Capture the cell that displays the provided text and extract its (x, y) central coordinate. 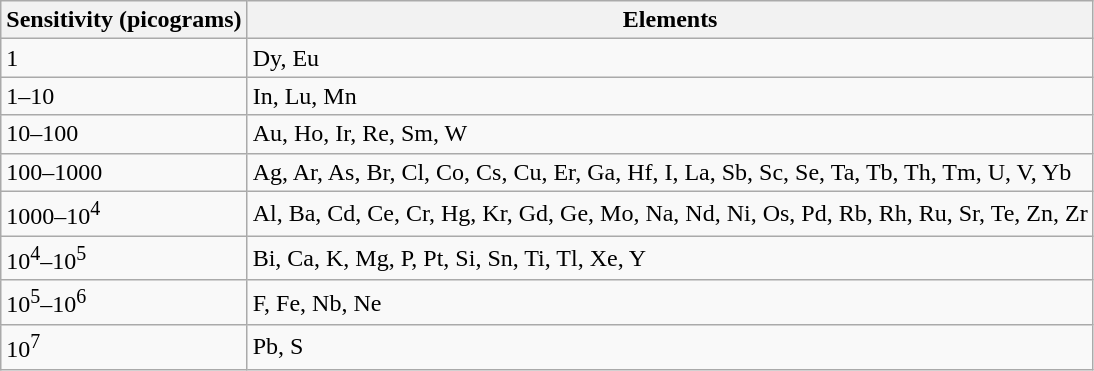
1 (124, 58)
F, Fe, Nb, Ne (670, 302)
107 (124, 348)
1000–104 (124, 214)
Au, Ho, Ir, Re, Sm, W (670, 134)
Bi, Ca, K, Mg, P, Pt, Si, Sn, Ti, Tl, Xe, Y (670, 258)
100–1000 (124, 172)
Ag, Ar, As, Br, Cl, Co, Cs, Cu, Er, Ga, Hf, I, La, Sb, Sc, Se, Ta, Tb, Th, Tm, U, V, Yb (670, 172)
1–10 (124, 96)
Sensitivity (picograms) (124, 20)
105–106 (124, 302)
104–105 (124, 258)
10–100 (124, 134)
Al, Ba, Cd, Ce, Cr, Hg, Kr, Gd, Ge, Mo, Na, Nd, Ni, Os, Pd, Rb, Rh, Ru, Sr, Te, Zn, Zr (670, 214)
Elements (670, 20)
Dy, Eu (670, 58)
In, Lu, Mn (670, 96)
Pb, S (670, 348)
